Scan for the cell matching the given text and deliver its [x, y] coordinate at center. 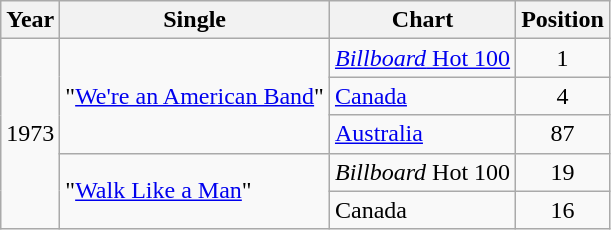
Australia [422, 134]
87 [563, 134]
1973 [30, 134]
16 [563, 210]
Chart [422, 20]
Single [195, 20]
"We're an American Band" [195, 96]
"Walk Like a Man" [195, 191]
19 [563, 172]
Position [563, 20]
4 [563, 96]
1 [563, 58]
Year [30, 20]
